Locate the cell with the specified text and output its (x, y) center coordinate. 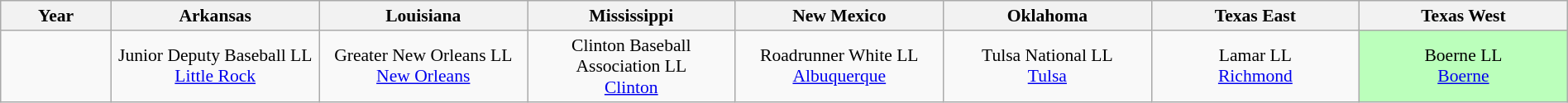
Texas West (1464, 16)
Year (56, 16)
Greater New Orleans LLNew Orleans (423, 66)
Boerne LLBoerne (1464, 66)
Louisiana (423, 16)
Texas East (1255, 16)
Roadrunner White LLAlbuquerque (839, 66)
Tulsa National LLTulsa (1048, 66)
Oklahoma (1048, 16)
Clinton Baseball Association LLClinton (632, 66)
New Mexico (839, 16)
Junior Deputy Baseball LLLittle Rock (215, 66)
Arkansas (215, 16)
Lamar LLRichmond (1255, 66)
Mississippi (632, 16)
